Identify which cell holds the provided text, then report its (X, Y) central coordinate. 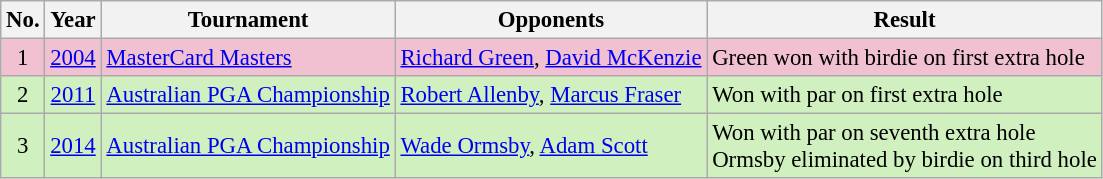
Opponents (551, 20)
Richard Green, David McKenzie (551, 58)
Won with par on first extra hole (904, 95)
2011 (73, 95)
2004 (73, 58)
2014 (73, 146)
3 (23, 146)
Result (904, 20)
No. (23, 20)
1 (23, 58)
2 (23, 95)
MasterCard Masters (248, 58)
Year (73, 20)
Wade Ormsby, Adam Scott (551, 146)
Green won with birdie on first extra hole (904, 58)
Robert Allenby, Marcus Fraser (551, 95)
Won with par on seventh extra holeOrmsby eliminated by birdie on third hole (904, 146)
Tournament (248, 20)
